Provide the [X, Y] coordinate of the cell's center where the given text is located.  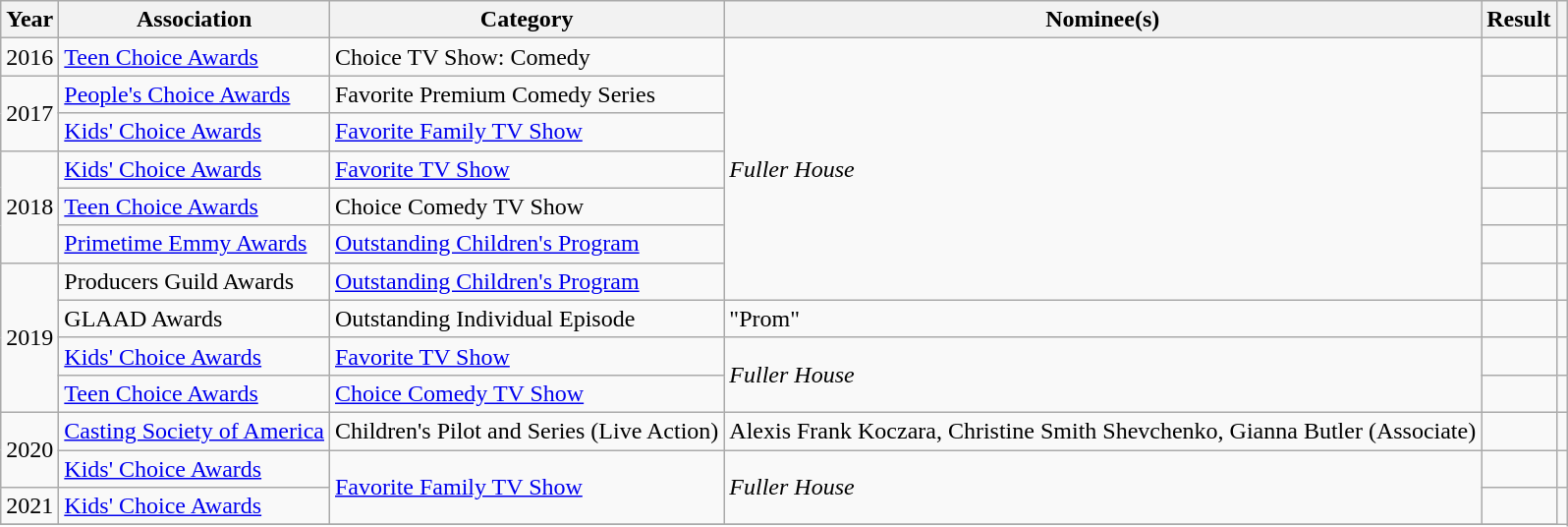
GLAAD Awards [195, 319]
"Prom" [1102, 319]
Alexis Frank Koczara, Christine Smith Shevchenko, Gianna Butler (Associate) [1102, 431]
Casting Society of America [195, 431]
Producers Guild Awards [195, 281]
Primetime Emmy Awards [195, 244]
Nominee(s) [1102, 20]
2019 [29, 337]
People's Choice Awards [195, 94]
Result [1519, 20]
2017 [29, 113]
Outstanding Individual Episode [527, 319]
Children's Pilot and Series (Live Action) [527, 431]
Choice TV Show: Comedy [527, 57]
2021 [29, 506]
Year [29, 20]
Category [527, 20]
2020 [29, 449]
2018 [29, 206]
Favorite Premium Comedy Series [527, 94]
Association [195, 20]
2016 [29, 57]
